From the cell containing the given text, extract its center point as (X, Y) coordinate. 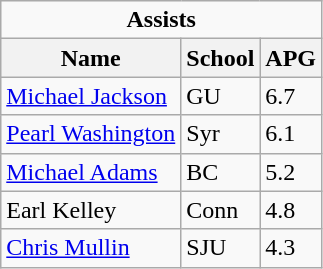
6.1 (291, 134)
Pearl Washington (91, 134)
Syr (220, 134)
4.3 (291, 248)
Assists (162, 20)
Earl Kelley (91, 210)
Michael Jackson (91, 96)
GU (220, 96)
Conn (220, 210)
6.7 (291, 96)
Name (91, 58)
5.2 (291, 172)
4.8 (291, 210)
Chris Mullin (91, 248)
BC (220, 172)
SJU (220, 248)
APG (291, 58)
School (220, 58)
Michael Adams (91, 172)
